Return [X, Y] of the center of cell containing provided text 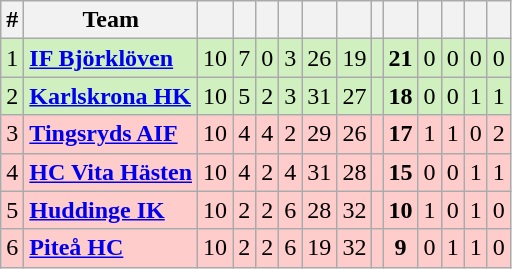
27 [354, 96]
# [12, 20]
Karlskrona HK [111, 96]
Tingsryds AIF [111, 134]
15 [400, 172]
9 [400, 248]
17 [400, 134]
7 [244, 58]
Piteå HC [111, 248]
HC Vita Hästen [111, 172]
IF Björklöven [111, 58]
Team [111, 20]
18 [400, 96]
21 [400, 58]
29 [320, 134]
Huddinge IK [111, 210]
